Identify which cell holds the provided text, then report its (X, Y) central coordinate. 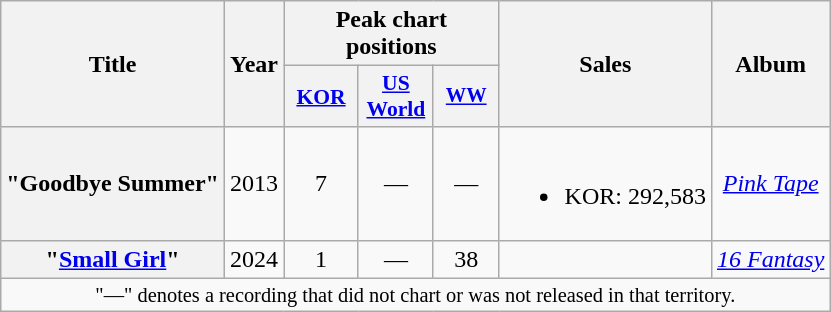
"Goodbye Summer" (113, 184)
7 (322, 184)
2013 (254, 184)
"Small Girl" (113, 259)
Title (113, 64)
KOR (322, 96)
Sales (605, 64)
KOR: 292,583 (605, 184)
Year (254, 64)
"—" denotes a recording that did not chart or was not released in that territory. (416, 295)
Peak chart positions (392, 34)
2024 (254, 259)
38 (466, 259)
WW (466, 96)
Album (770, 64)
USWorld (396, 96)
Pink Tape (770, 184)
16 Fantasy (770, 259)
1 (322, 259)
